Scan for the cell matching the given text and deliver its (x, y) coordinate at center. 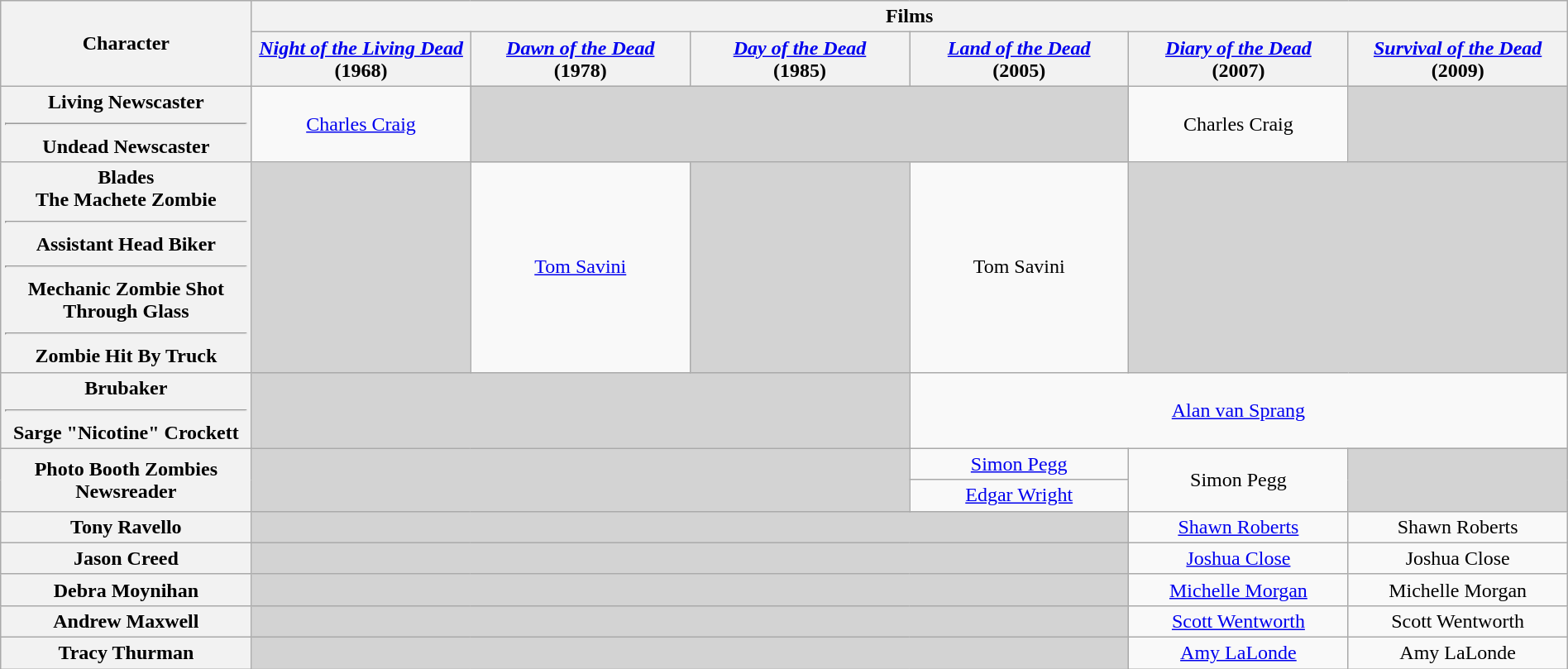
Diary of the Dead(2007) (1239, 60)
Living NewscasterUndead Newscaster (126, 124)
Films (910, 17)
Photo Booth ZombiesNewsreader (126, 480)
BladesThe Machete ZombieAssistant Head BikerMechanic Zombie Shot Through GlassZombie Hit By Truck (126, 267)
Debra Moynihan (126, 590)
Tony Ravello (126, 527)
Alan van Sprang (1239, 410)
Jason Creed (126, 558)
Day of the Dead(1985) (799, 60)
Tracy Thurman (126, 652)
Night of the Living Dead(1968) (361, 60)
Land of the Dead(2005) (1019, 60)
Character (126, 43)
Edgar Wright (1019, 495)
BrubakerSarge "Nicotine" Crockett (126, 410)
Dawn of the Dead(1978) (581, 60)
Survival of the Dead(2009) (1457, 60)
Andrew Maxwell (126, 621)
